Find where the given text appears and provide that cell's center as [x, y] coordinate. 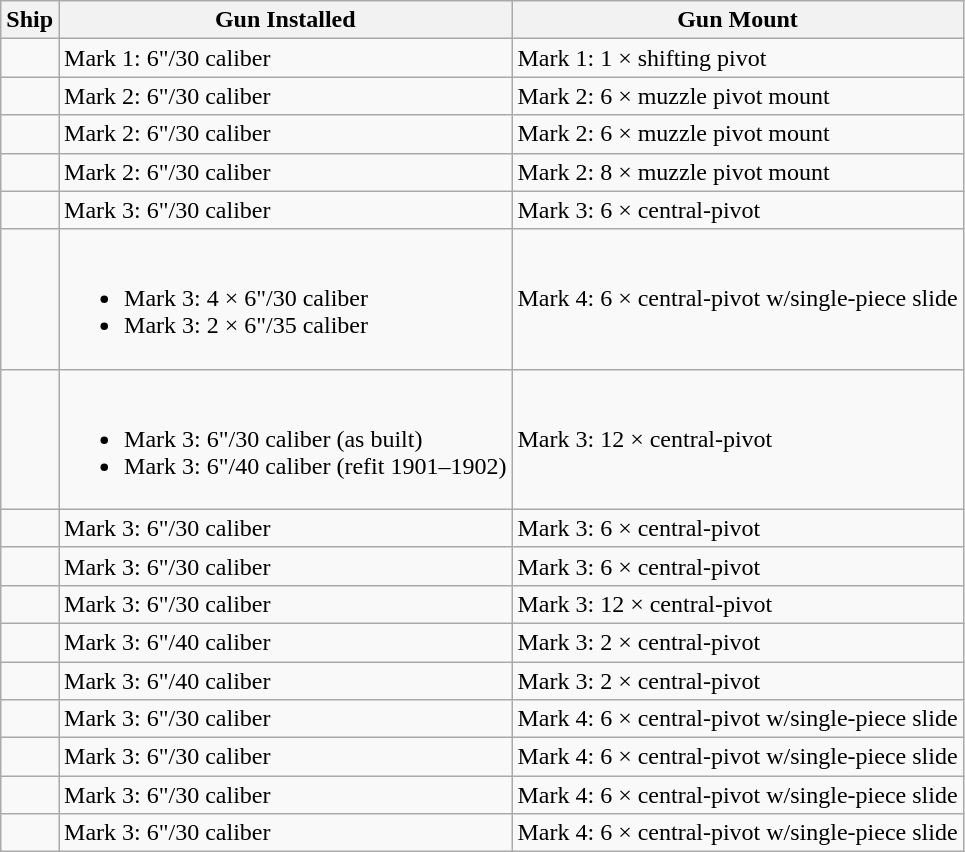
Mark 1: 1 × shifting pivot [738, 58]
Mark 3: 6"/30 caliber (as built)Mark 3: 6"/40 caliber (refit 1901–1902) [286, 439]
Gun Mount [738, 20]
Gun Installed [286, 20]
Ship [30, 20]
Mark 3: 4 × 6"/30 caliberMark 3: 2 × 6"/35 caliber [286, 299]
Mark 2: 8 × muzzle pivot mount [738, 172]
Mark 1: 6"/30 caliber [286, 58]
